Detect which cell encompasses the target text, then output its [x, y] center coordinate. 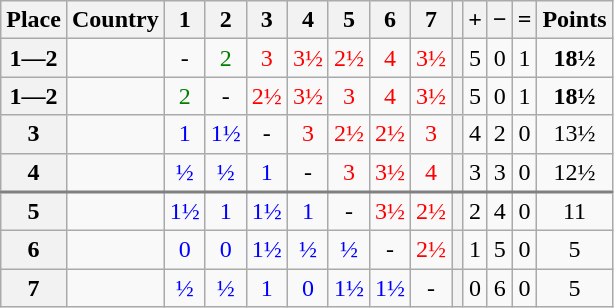
+ [476, 20]
Place [34, 20]
Points [574, 20]
13½ [574, 134]
− [500, 20]
= [524, 20]
12½ [574, 172]
Country [115, 20]
11 [574, 212]
